Search for the cell housing the specified text and yield its [x, y] center coordinate. 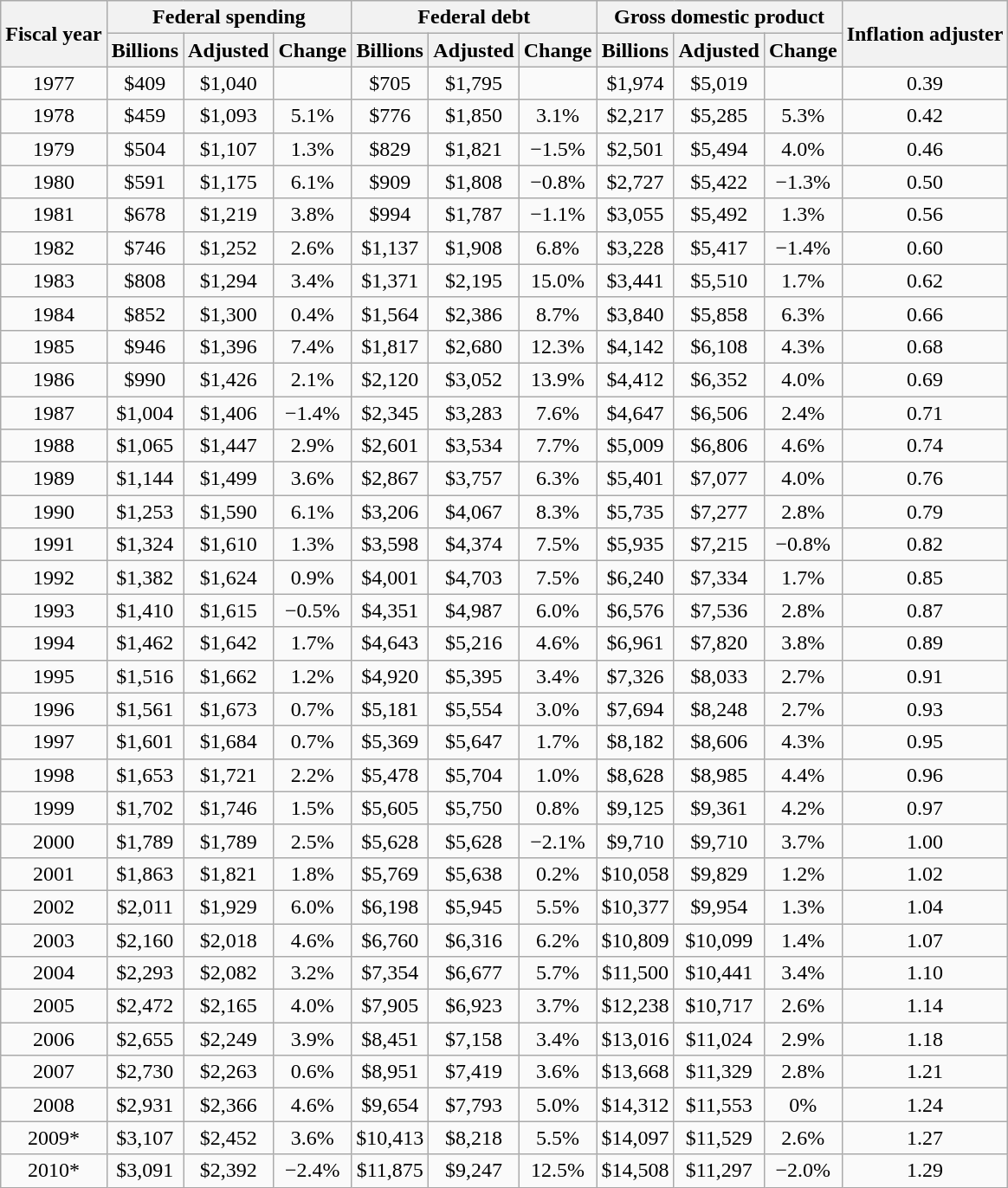
2010* [54, 1171]
1.04 [925, 907]
$678 [145, 215]
0.4% [313, 313]
$1,004 [145, 413]
$5,401 [636, 479]
$2,931 [145, 1105]
5.3% [803, 116]
$6,806 [719, 446]
$11,297 [719, 1171]
1988 [54, 446]
$2,452 [229, 1138]
$6,760 [390, 939]
$1,175 [229, 182]
$1,065 [145, 446]
$5,647 [474, 742]
$11,500 [636, 973]
0.82 [925, 545]
$1,371 [390, 281]
3.2% [313, 973]
$7,905 [390, 1006]
−0.5% [313, 610]
$1,908 [474, 248]
1999 [54, 808]
$5,285 [719, 116]
$4,703 [474, 578]
$5,945 [474, 907]
$7,326 [636, 676]
$909 [390, 182]
1.5% [313, 808]
0.95 [925, 742]
$5,750 [474, 808]
$1,426 [229, 379]
$2,011 [145, 907]
$5,769 [390, 874]
0.89 [925, 643]
1.14 [925, 1006]
$10,058 [636, 874]
$2,727 [636, 182]
2003 [54, 939]
$1,219 [229, 215]
$2,120 [390, 379]
0.39 [925, 83]
1.4% [803, 939]
$5,735 [636, 512]
$5,605 [390, 808]
$2,867 [390, 479]
$1,721 [229, 775]
2004 [54, 973]
$6,240 [636, 578]
$5,704 [474, 775]
$4,142 [636, 346]
$1,144 [145, 479]
$4,920 [390, 676]
$1,093 [229, 116]
$4,374 [474, 545]
$6,576 [636, 610]
$808 [145, 281]
3.1% [558, 116]
1986 [54, 379]
$2,195 [474, 281]
$4,001 [390, 578]
$9,954 [719, 907]
1995 [54, 676]
$2,263 [229, 1072]
13.9% [558, 379]
$2,501 [636, 149]
2007 [54, 1072]
$14,097 [636, 1138]
0.93 [925, 709]
$6,923 [474, 1006]
$7,158 [474, 1039]
$2,217 [636, 116]
$2,601 [390, 446]
$1,702 [145, 808]
$10,717 [719, 1006]
$14,312 [636, 1105]
$1,410 [145, 610]
$5,935 [636, 545]
1.8% [313, 874]
1.29 [925, 1171]
$11,024 [719, 1039]
$5,417 [719, 248]
0.87 [925, 610]
$1,447 [229, 446]
1993 [54, 610]
$1,406 [229, 413]
$6,108 [719, 346]
0.76 [925, 479]
3.9% [313, 1039]
$1,624 [229, 578]
2.5% [313, 841]
$746 [145, 248]
$5,554 [474, 709]
2006 [54, 1039]
$10,413 [390, 1138]
5.7% [558, 973]
Federal spending [229, 17]
$1,382 [145, 578]
2.1% [313, 379]
$3,055 [636, 215]
$1,610 [229, 545]
$13,016 [636, 1039]
$6,352 [719, 379]
0.74 [925, 446]
$705 [390, 83]
$504 [145, 149]
$1,662 [229, 676]
6.2% [558, 939]
$11,329 [719, 1072]
$3,107 [145, 1138]
$459 [145, 116]
0.42 [925, 116]
1989 [54, 479]
$10,441 [719, 973]
1.00 [925, 841]
1.07 [925, 939]
$1,601 [145, 742]
Federal debt [475, 17]
0.50 [925, 182]
−2.0% [803, 1171]
$2,655 [145, 1039]
5.1% [313, 116]
$3,757 [474, 479]
$1,684 [229, 742]
2.2% [313, 775]
1978 [54, 116]
$1,615 [229, 610]
Gross domestic product [719, 17]
$7,793 [474, 1105]
15.0% [558, 281]
$6,677 [474, 973]
−1.3% [803, 182]
$1,107 [229, 149]
0.91 [925, 676]
$6,316 [474, 939]
−2.1% [558, 841]
2009* [54, 1138]
$4,412 [636, 379]
$1,294 [229, 281]
$2,680 [474, 346]
$3,283 [474, 413]
$2,249 [229, 1039]
$1,863 [145, 874]
0.66 [925, 313]
$4,351 [390, 610]
$7,694 [636, 709]
12.5% [558, 1171]
$2,730 [145, 1072]
$5,369 [390, 742]
$2,018 [229, 939]
$3,598 [390, 545]
$5,181 [390, 709]
$2,392 [229, 1171]
$8,606 [719, 742]
$2,366 [229, 1105]
$2,082 [229, 973]
$1,462 [145, 643]
$776 [390, 116]
2001 [54, 874]
$5,019 [719, 83]
$5,510 [719, 281]
1997 [54, 742]
$3,840 [636, 313]
$6,506 [719, 413]
1.27 [925, 1138]
$1,253 [145, 512]
$1,653 [145, 775]
$7,419 [474, 1072]
$7,354 [390, 973]
$1,137 [390, 248]
7.4% [313, 346]
$852 [145, 313]
1984 [54, 313]
$14,508 [636, 1171]
0.68 [925, 346]
$10,377 [636, 907]
1.02 [925, 874]
0.2% [558, 874]
0.56 [925, 215]
$1,516 [145, 676]
$9,125 [636, 808]
1979 [54, 149]
$8,451 [390, 1039]
0.69 [925, 379]
7.7% [558, 446]
$9,829 [719, 874]
$13,668 [636, 1072]
0.62 [925, 281]
1977 [54, 83]
$10,099 [719, 939]
$1,252 [229, 248]
2000 [54, 841]
$1,590 [229, 512]
$1,300 [229, 313]
1983 [54, 281]
$7,077 [719, 479]
0.85 [925, 578]
$11,553 [719, 1105]
−2.4% [313, 1171]
1992 [54, 578]
$5,638 [474, 874]
$5,216 [474, 643]
1982 [54, 248]
$829 [390, 149]
2005 [54, 1006]
$1,808 [474, 182]
$3,534 [474, 446]
$2,345 [390, 413]
1996 [54, 709]
0.60 [925, 248]
$3,228 [636, 248]
$990 [145, 379]
$4,647 [636, 413]
$9,654 [390, 1105]
0.6% [313, 1072]
$409 [145, 83]
7.6% [558, 413]
$2,386 [474, 313]
8.7% [558, 313]
1980 [54, 182]
$5,395 [474, 676]
$1,673 [229, 709]
4.4% [803, 775]
1994 [54, 643]
2.4% [803, 413]
2002 [54, 907]
$1,396 [229, 346]
1990 [54, 512]
$6,198 [390, 907]
$7,334 [719, 578]
$3,441 [636, 281]
$8,182 [636, 742]
1998 [54, 775]
$8,248 [719, 709]
5.0% [558, 1105]
Inflation adjuster [925, 34]
$8,628 [636, 775]
$2,165 [229, 1006]
1987 [54, 413]
0.8% [558, 808]
$1,817 [390, 346]
$1,787 [474, 215]
$5,492 [719, 215]
0.79 [925, 512]
$591 [145, 182]
0.9% [313, 578]
$5,478 [390, 775]
$5,858 [719, 313]
$8,218 [474, 1138]
$11,529 [719, 1138]
−1.1% [558, 215]
$1,795 [474, 83]
6.8% [558, 248]
$1,561 [145, 709]
$1,929 [229, 907]
$2,293 [145, 973]
$1,499 [229, 479]
$3,052 [474, 379]
$8,033 [719, 676]
$9,361 [719, 808]
$4,067 [474, 512]
$3,206 [390, 512]
8.3% [558, 512]
$5,009 [636, 446]
$4,643 [390, 643]
0.97 [925, 808]
$5,422 [719, 182]
$8,985 [719, 775]
$7,536 [719, 610]
$1,040 [229, 83]
$7,820 [719, 643]
$1,850 [474, 116]
$1,324 [145, 545]
$6,961 [636, 643]
3.0% [558, 709]
0.71 [925, 413]
$1,642 [229, 643]
$8,951 [390, 1072]
$1,974 [636, 83]
1.0% [558, 775]
$5,494 [719, 149]
$7,277 [719, 512]
$1,746 [229, 808]
$12,238 [636, 1006]
$4,987 [474, 610]
12.3% [558, 346]
$1,564 [390, 313]
1.21 [925, 1072]
$10,809 [636, 939]
1985 [54, 346]
0.96 [925, 775]
4.2% [803, 808]
2008 [54, 1105]
$994 [390, 215]
$2,160 [145, 939]
$946 [145, 346]
1991 [54, 545]
1.24 [925, 1105]
1981 [54, 215]
−1.5% [558, 149]
0.46 [925, 149]
1.10 [925, 973]
1.18 [925, 1039]
$7,215 [719, 545]
$3,091 [145, 1171]
$2,472 [145, 1006]
0% [803, 1105]
$11,875 [390, 1171]
Fiscal year [54, 34]
$9,247 [474, 1171]
